From the cell containing the given text, extract its center point as [X, Y] coordinate. 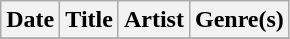
Genre(s) [239, 20]
Date [30, 20]
Artist [154, 20]
Title [90, 20]
